For the text-containing cell, return its midpoint in [x, y] coordinate format. 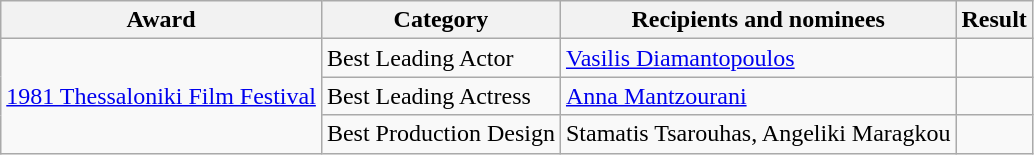
Recipients and nominees [758, 20]
Anna Mantzourani [758, 96]
Category [440, 20]
1981 Thessaloniki Film Festival [162, 96]
Best Production Design [440, 134]
Best Leading Actor [440, 58]
Vasilis Diamantopoulos [758, 58]
Award [162, 20]
Result [994, 20]
Stamatis Tsarouhas, Angeliki Maragkou [758, 134]
Best Leading Actress [440, 96]
